Search for the cell housing the specified text and yield its [x, y] center coordinate. 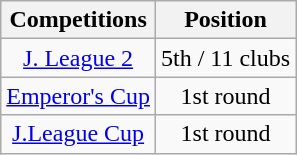
J. League 2 [78, 58]
Competitions [78, 20]
J.League Cup [78, 134]
5th / 11 clubs [225, 58]
Emperor's Cup [78, 96]
Position [225, 20]
